Locate the cell with the specified text and output its (X, Y) center coordinate. 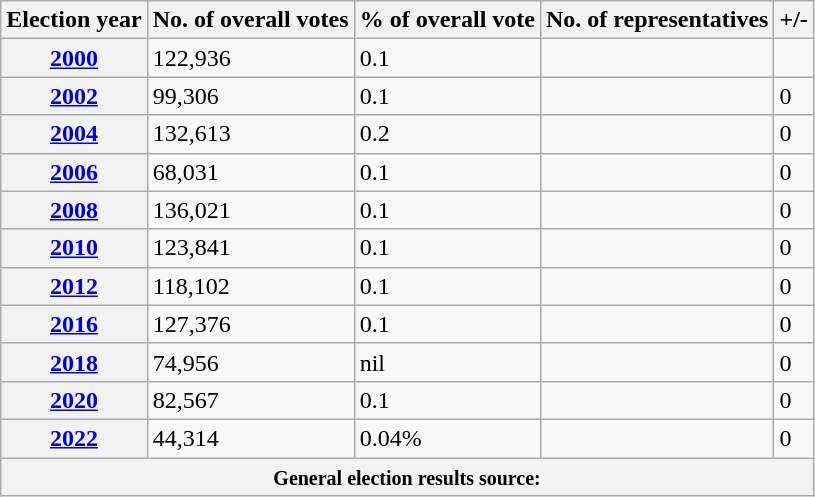
2012 (74, 286)
44,314 (250, 438)
132,613 (250, 134)
2008 (74, 210)
Election year (74, 20)
+/- (794, 20)
0.2 (447, 134)
2022 (74, 438)
0.04% (447, 438)
136,021 (250, 210)
2016 (74, 324)
2010 (74, 248)
127,376 (250, 324)
82,567 (250, 400)
122,936 (250, 58)
2004 (74, 134)
2000 (74, 58)
No. of representatives (656, 20)
99,306 (250, 96)
118,102 (250, 286)
68,031 (250, 172)
123,841 (250, 248)
2006 (74, 172)
74,956 (250, 362)
2002 (74, 96)
No. of overall votes (250, 20)
nil (447, 362)
2020 (74, 400)
General election results source: (408, 477)
2018 (74, 362)
% of overall vote (447, 20)
